Identify which cell holds the provided text, then report its (X, Y) central coordinate. 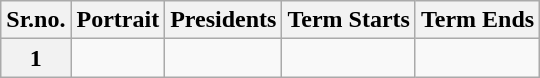
Sr.no. (36, 20)
Portrait (118, 20)
1 (36, 58)
Presidents (224, 20)
Term Ends (477, 20)
Term Starts (349, 20)
